Pinpoint the cell where the given text exists, returning its (x, y) midpoint coordinate. 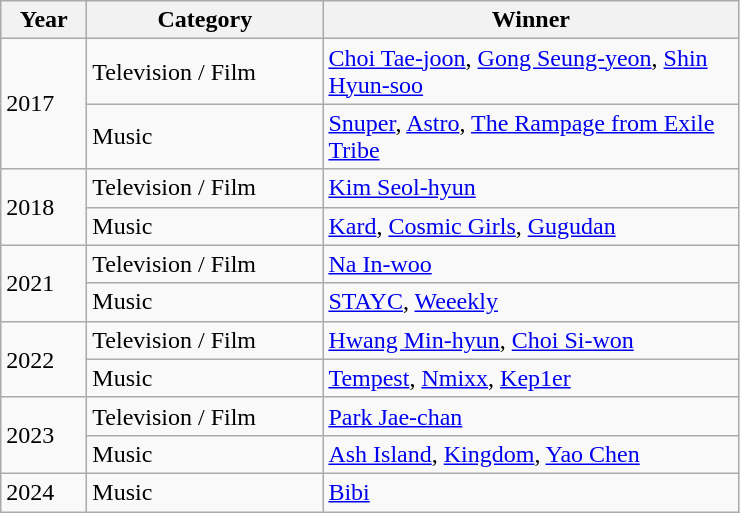
Snuper, Astro, The Rampage from Exile Tribe (531, 136)
Tempest, Nmixx, Kep1er (531, 378)
STAYC, Weeekly (531, 302)
Ash Island, Kingdom, Yao Chen (531, 454)
2017 (44, 104)
Category (205, 20)
2023 (44, 435)
Choi Tae-joon, Gong Seung-yeon, Shin Hyun-soo (531, 72)
Park Jae-chan (531, 416)
Kard, Cosmic Girls, Gugudan (531, 226)
Hwang Min-hyun, Choi Si-won (531, 340)
Na In-woo (531, 264)
2021 (44, 283)
Year (44, 20)
Winner (531, 20)
2018 (44, 207)
2022 (44, 359)
2024 (44, 492)
Kim Seol-hyun (531, 188)
Bibi (531, 492)
